Return (X, Y) of the center of cell containing provided text 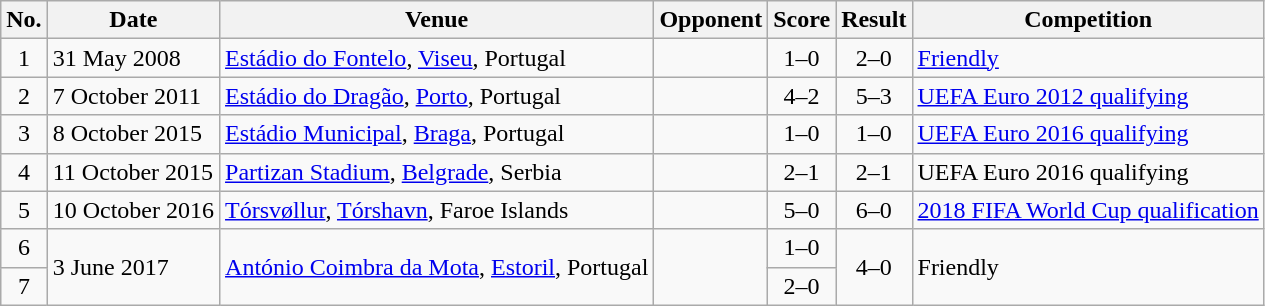
11 October 2015 (133, 172)
7 (24, 286)
2018 FIFA World Cup qualification (1088, 210)
Tórsvøllur, Tórshavn, Faroe Islands (437, 210)
5 (24, 210)
3 (24, 134)
8 October 2015 (133, 134)
António Coimbra da Mota, Estoril, Portugal (437, 267)
Estádio do Dragão, Porto, Portugal (437, 96)
10 October 2016 (133, 210)
7 October 2011 (133, 96)
Result (874, 20)
Score (802, 20)
Partizan Stadium, Belgrade, Serbia (437, 172)
3 June 2017 (133, 267)
4 (24, 172)
No. (24, 20)
Estádio do Fontelo, Viseu, Portugal (437, 58)
4–2 (802, 96)
5–0 (802, 210)
4–0 (874, 267)
1 (24, 58)
31 May 2008 (133, 58)
6–0 (874, 210)
Venue (437, 20)
Estádio Municipal, Braga, Portugal (437, 134)
Date (133, 20)
5–3 (874, 96)
Competition (1088, 20)
6 (24, 248)
2 (24, 96)
Opponent (711, 20)
UEFA Euro 2012 qualifying (1088, 96)
